Provide the (x, y) coordinate of the cell's center where the given text is located.  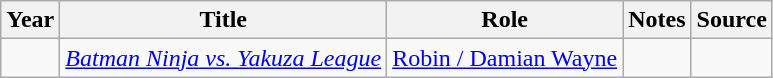
Source (732, 20)
Batman Ninja vs. Yakuza League (224, 58)
Robin / Damian Wayne (505, 58)
Title (224, 20)
Role (505, 20)
Notes (657, 20)
Year (30, 20)
